Provide the (x, y) coordinate of the cell's center where the given text is located.  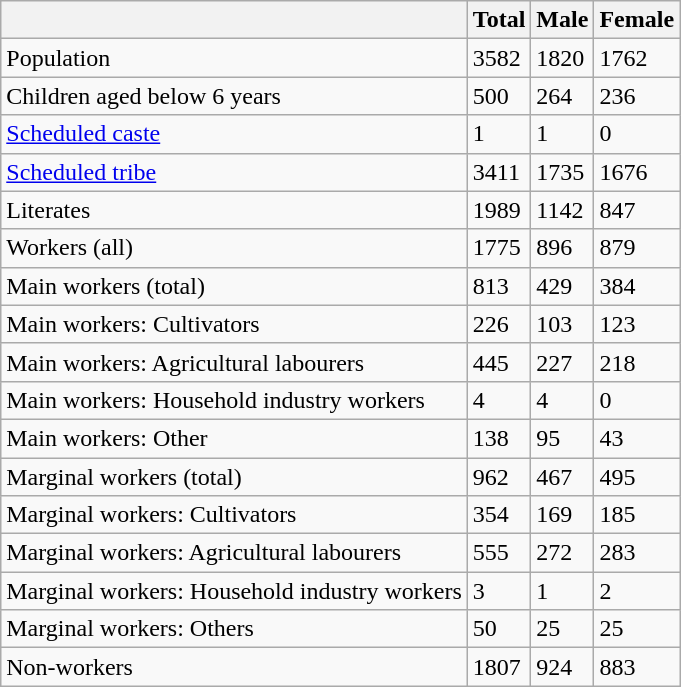
813 (499, 286)
2 (637, 591)
264 (562, 96)
445 (499, 362)
1735 (562, 172)
896 (562, 248)
236 (637, 96)
1820 (562, 58)
Non-workers (234, 667)
Marginal workers (total) (234, 477)
218 (637, 362)
95 (562, 438)
227 (562, 362)
Female (637, 20)
495 (637, 477)
Main workers: Cultivators (234, 324)
283 (637, 553)
Marginal workers: Agricultural labourers (234, 553)
3582 (499, 58)
1989 (499, 210)
226 (499, 324)
1762 (637, 58)
Main workers: Household industry workers (234, 400)
Marginal workers: Others (234, 629)
103 (562, 324)
138 (499, 438)
169 (562, 515)
1142 (562, 210)
Scheduled caste (234, 134)
1807 (499, 667)
1775 (499, 248)
Main workers (total) (234, 286)
Total (499, 20)
3411 (499, 172)
Literates (234, 210)
Population (234, 58)
924 (562, 667)
500 (499, 96)
43 (637, 438)
Marginal workers: Household industry workers (234, 591)
Main workers: Other (234, 438)
384 (637, 286)
3 (499, 591)
429 (562, 286)
Main workers: Agricultural labourers (234, 362)
Male (562, 20)
123 (637, 324)
50 (499, 629)
847 (637, 210)
879 (637, 248)
272 (562, 553)
354 (499, 515)
Scheduled tribe (234, 172)
1676 (637, 172)
555 (499, 553)
Marginal workers: Cultivators (234, 515)
Children aged below 6 years (234, 96)
Workers (all) (234, 248)
185 (637, 515)
467 (562, 477)
962 (499, 477)
883 (637, 667)
